Identify which cell holds the provided text, then report its [x, y] central coordinate. 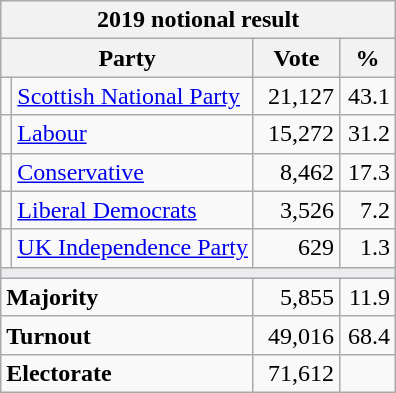
3,526 [296, 210]
1.3 [368, 248]
Scottish National Party [133, 96]
Liberal Democrats [133, 210]
11.9 [368, 297]
Turnout [128, 335]
5,855 [296, 297]
Vote [296, 58]
7.2 [368, 210]
8,462 [296, 172]
2019 notional result [198, 20]
Electorate [128, 373]
71,612 [296, 373]
31.2 [368, 134]
UK Independence Party [133, 248]
15,272 [296, 134]
Labour [133, 134]
Party [128, 58]
43.1 [368, 96]
68.4 [368, 335]
629 [296, 248]
21,127 [296, 96]
% [368, 58]
Majority [128, 297]
Conservative [133, 172]
49,016 [296, 335]
17.3 [368, 172]
